Provide the [x, y] coordinate of the cell's center where the given text is located.  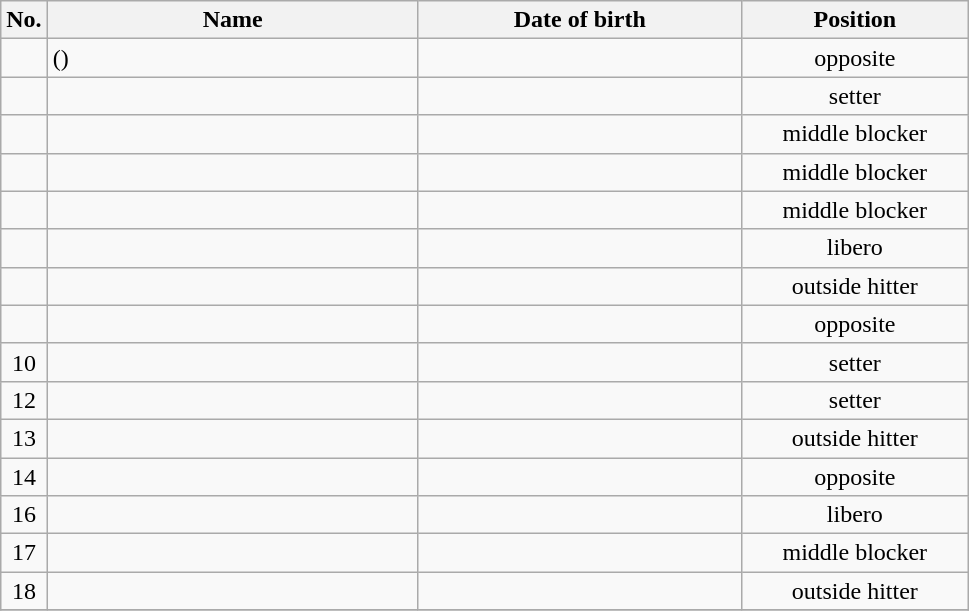
No. [24, 20]
Name [232, 20]
13 [24, 438]
12 [24, 400]
18 [24, 591]
() [232, 58]
14 [24, 477]
10 [24, 362]
17 [24, 553]
16 [24, 515]
Position [854, 20]
Date of birth [580, 20]
